Pinpoint the cell where the given text exists, returning its [x, y] midpoint coordinate. 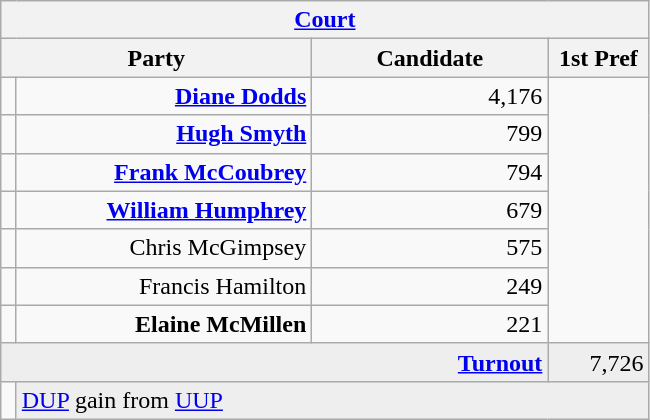
249 [430, 286]
Elaine McMillen [164, 324]
William Humphrey [164, 210]
Hugh Smyth [164, 134]
Diane Dodds [164, 96]
575 [430, 248]
Francis Hamilton [164, 286]
DUP gain from UUP [332, 400]
Frank McCoubrey [164, 172]
Court [325, 20]
Party [156, 58]
799 [430, 134]
Candidate [430, 58]
Chris McGimpsey [164, 248]
679 [430, 210]
794 [430, 172]
4,176 [430, 96]
221 [430, 324]
7,726 [598, 362]
1st Pref [598, 58]
Turnout [274, 362]
